Return the [x, y] coordinate for the center point of the cell that contains the specified text.  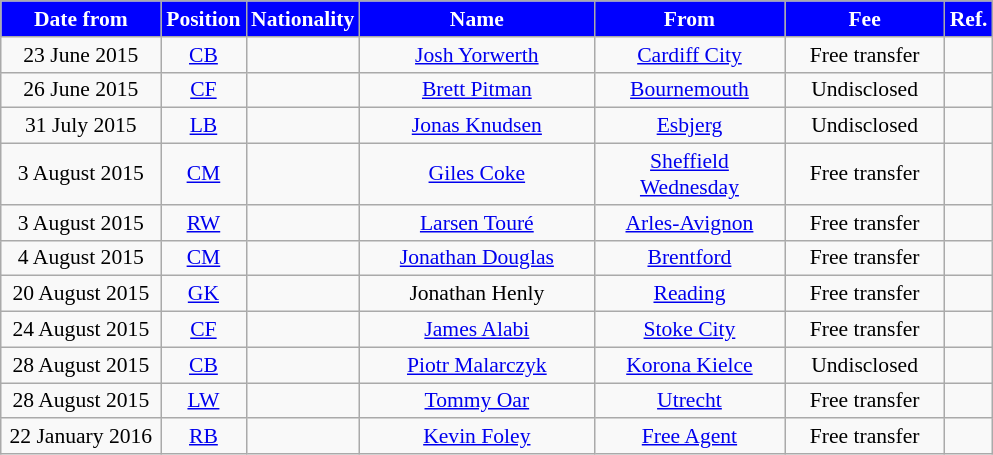
Ref. [969, 19]
Jonathan Henly [476, 294]
Giles Coke [476, 174]
Utrecht [689, 401]
Jonathan Douglas [476, 258]
Kevin Foley [476, 437]
Josh Yorwerth [476, 55]
Esbjerg [689, 126]
Brett Pitman [476, 90]
Position [204, 19]
20 August 2015 [81, 294]
Reading [689, 294]
From [689, 19]
LB [204, 126]
24 August 2015 [81, 330]
Jonas Knudsen [476, 126]
Sheffield Wednesday [689, 174]
Piotr Malarczyk [476, 365]
RB [204, 437]
Cardiff City [689, 55]
26 June 2015 [81, 90]
23 June 2015 [81, 55]
Stoke City [689, 330]
22 January 2016 [81, 437]
Tommy Oar [476, 401]
4 August 2015 [81, 258]
LW [204, 401]
Arles-Avignon [689, 223]
Name [476, 19]
James Alabi [476, 330]
Free Agent [689, 437]
Larsen Touré [476, 223]
GK [204, 294]
Date from [81, 19]
Brentford [689, 258]
Bournemouth [689, 90]
Fee [865, 19]
RW [204, 223]
Korona Kielce [689, 365]
Nationality [302, 19]
31 July 2015 [81, 126]
